Identify which cell holds the provided text, then report its (X, Y) central coordinate. 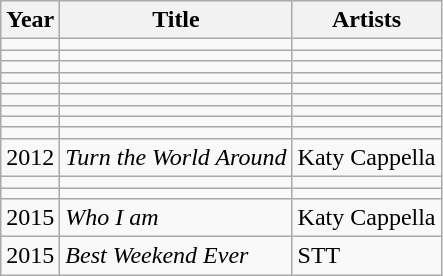
Turn the World Around (176, 157)
STT (366, 256)
2012 (30, 157)
Best Weekend Ever (176, 256)
Title (176, 20)
Who I am (176, 218)
Artists (366, 20)
Year (30, 20)
